Locate the cell with the specified text and output its [x, y] center coordinate. 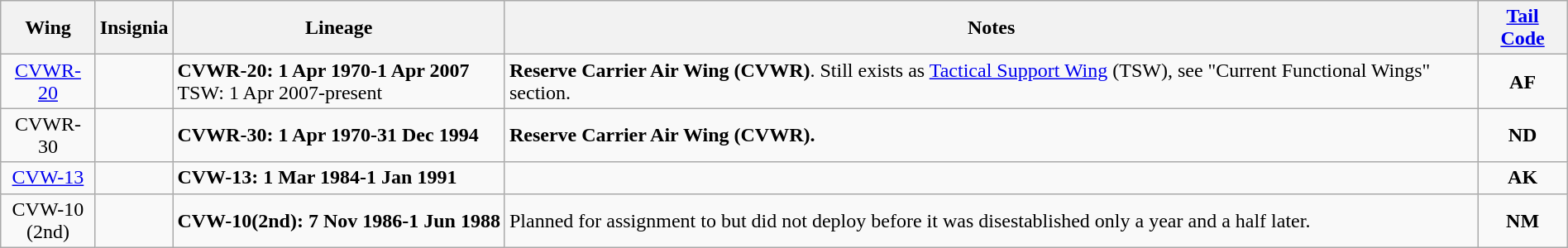
Planned for assignment to but did not deploy before it was disestablished only a year and a half later. [991, 220]
CVWR-20: 1 Apr 1970-1 Apr 2007TSW: 1 Apr 2007-present [339, 81]
NM [1523, 220]
Wing [48, 28]
CVW-10(2nd): 7 Nov 1986-1 Jun 1988 [339, 220]
CVWR-20 [48, 81]
Tail Code [1523, 28]
CVWR-30: 1 Apr 1970-31 Dec 1994 [339, 136]
CVW-13 [48, 178]
CVW-10(2nd) [48, 220]
CVW-13: 1 Mar 1984-1 Jan 1991 [339, 178]
Insignia [134, 28]
Lineage [339, 28]
AK [1523, 178]
Notes [991, 28]
CVWR-30 [48, 136]
Reserve Carrier Air Wing (CVWR). [991, 136]
Reserve Carrier Air Wing (CVWR). Still exists as Tactical Support Wing (TSW), see "Current Functional Wings" section. [991, 81]
AF [1523, 81]
ND [1523, 136]
